From the cell containing the given text, extract its center point as [X, Y] coordinate. 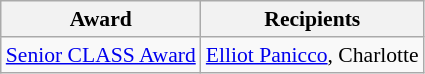
Senior CLASS Award [101, 55]
Elliot Panicco, Charlotte [312, 55]
Award [101, 19]
Recipients [312, 19]
